Output the (X, Y) coordinate of the center of the cell containing the given text.  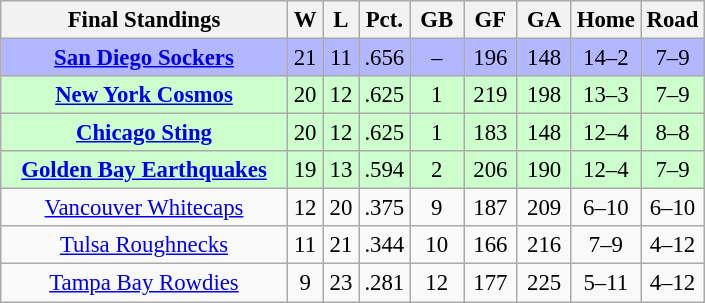
Tampa Bay Rowdies (144, 283)
– (437, 58)
Vancouver Whitecaps (144, 208)
166 (491, 245)
.281 (384, 283)
13 (341, 170)
183 (491, 133)
L (341, 20)
Chicago Sting (144, 133)
196 (491, 58)
GA (544, 20)
206 (491, 170)
13–3 (606, 95)
23 (341, 283)
.594 (384, 170)
2 (437, 170)
216 (544, 245)
GF (491, 20)
Final Standings (144, 20)
Golden Bay Earthquakes (144, 170)
Road (673, 20)
187 (491, 208)
177 (491, 283)
Home (606, 20)
Tulsa Roughnecks (144, 245)
New York Cosmos (144, 95)
W (305, 20)
190 (544, 170)
.375 (384, 208)
14–2 (606, 58)
10 (437, 245)
.656 (384, 58)
Pct. (384, 20)
198 (544, 95)
8–8 (673, 133)
209 (544, 208)
219 (491, 95)
GB (437, 20)
19 (305, 170)
San Diego Sockers (144, 58)
5–11 (606, 283)
.344 (384, 245)
225 (544, 283)
